Pinpoint the cell where the given text exists, returning its (x, y) midpoint coordinate. 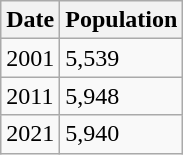
2021 (30, 134)
5,539 (122, 58)
5,948 (122, 96)
Date (30, 20)
2001 (30, 58)
5,940 (122, 134)
2011 (30, 96)
Population (122, 20)
